Output the [X, Y] coordinate of the center of the cell containing the given text.  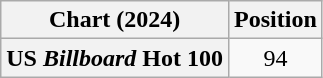
US Billboard Hot 100 [115, 58]
94 [276, 58]
Position [276, 20]
Chart (2024) [115, 20]
